Output the [x, y] coordinate of the center of the cell containing the given text.  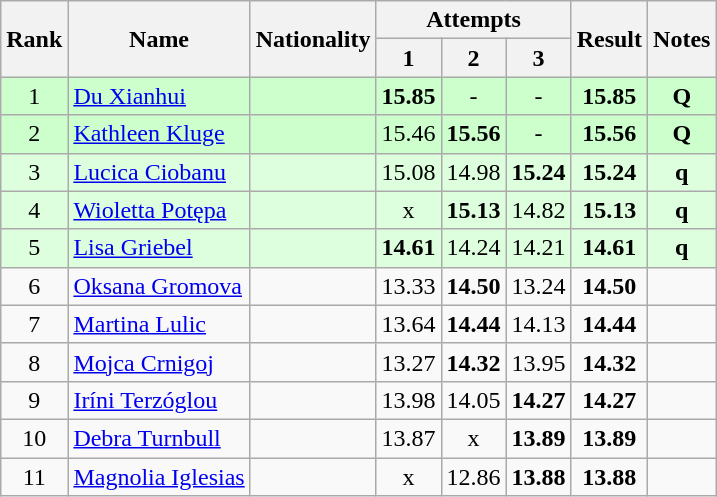
Attempts [474, 20]
15.08 [408, 172]
15.46 [408, 134]
Lucica Ciobanu [159, 172]
10 [34, 438]
Magnolia Iglesias [159, 477]
Lisa Griebel [159, 248]
Rank [34, 39]
Kathleen Kluge [159, 134]
Debra Turnbull [159, 438]
13.33 [408, 286]
Mojca Crnigoj [159, 362]
4 [34, 210]
8 [34, 362]
5 [34, 248]
14.24 [474, 248]
Iríni Terzóglou [159, 400]
Nationality [313, 39]
Martina Lulic [159, 324]
Notes [682, 39]
12.86 [474, 477]
14.13 [538, 324]
Result [609, 39]
9 [34, 400]
7 [34, 324]
14.21 [538, 248]
Du Xianhui [159, 96]
Wioletta Potępa [159, 210]
13.87 [408, 438]
13.64 [408, 324]
14.98 [474, 172]
Name [159, 39]
13.24 [538, 286]
6 [34, 286]
13.27 [408, 362]
14.05 [474, 400]
13.95 [538, 362]
14.82 [538, 210]
Oksana Gromova [159, 286]
13.98 [408, 400]
11 [34, 477]
